Find where the given text appears and provide that cell's center as [X, Y] coordinate. 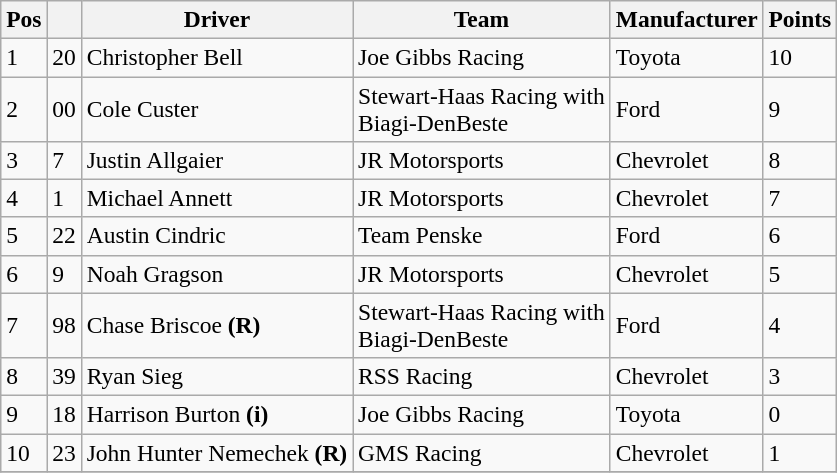
Christopher Bell [216, 57]
GMS Racing [482, 452]
23 [64, 452]
20 [64, 57]
Justin Allgaier [216, 160]
Noah Gragson [216, 274]
Manufacturer [686, 19]
Driver [216, 19]
0 [800, 414]
Cole Custer [216, 108]
Austin Cindric [216, 236]
98 [64, 326]
Team [482, 19]
00 [64, 108]
39 [64, 376]
Team Penske [482, 236]
Pos [24, 19]
Chase Briscoe (R) [216, 326]
22 [64, 236]
RSS Racing [482, 376]
Points [800, 19]
Harrison Burton (i) [216, 414]
Michael Annett [216, 198]
Ryan Sieg [216, 376]
John Hunter Nemechek (R) [216, 452]
18 [64, 414]
2 [24, 108]
